Pinpoint the cell where the given text exists, returning its [x, y] midpoint coordinate. 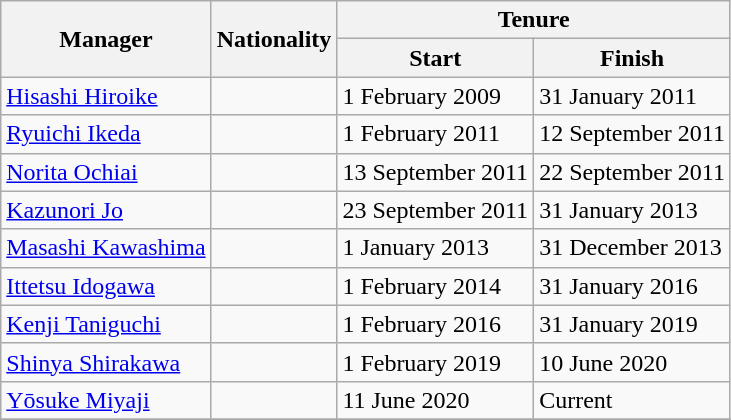
Nationality [274, 39]
Ryuichi Ikeda [106, 134]
31 January 2016 [632, 286]
11 June 2020 [436, 400]
1 February 2011 [436, 134]
22 September 2011 [632, 172]
31 January 2013 [632, 210]
Tenure [534, 20]
Yōsuke Miyaji [106, 400]
1 January 2013 [436, 248]
Ittetsu Idogawa [106, 286]
Start [436, 58]
12 September 2011 [632, 134]
Kazunori Jo [106, 210]
31 January 2019 [632, 324]
13 September 2011 [436, 172]
Shinya Shirakawa [106, 362]
Masashi Kawashima [106, 248]
Finish [632, 58]
Manager [106, 39]
10 June 2020 [632, 362]
Current [632, 400]
Hisashi Hiroike [106, 96]
Norita Ochiai [106, 172]
1 February 2014 [436, 286]
1 February 2019 [436, 362]
23 September 2011 [436, 210]
Kenji Taniguchi [106, 324]
31 January 2011 [632, 96]
1 February 2016 [436, 324]
31 December 2013 [632, 248]
1 February 2009 [436, 96]
